Find where the given text appears and provide that cell's center as (x, y) coordinate. 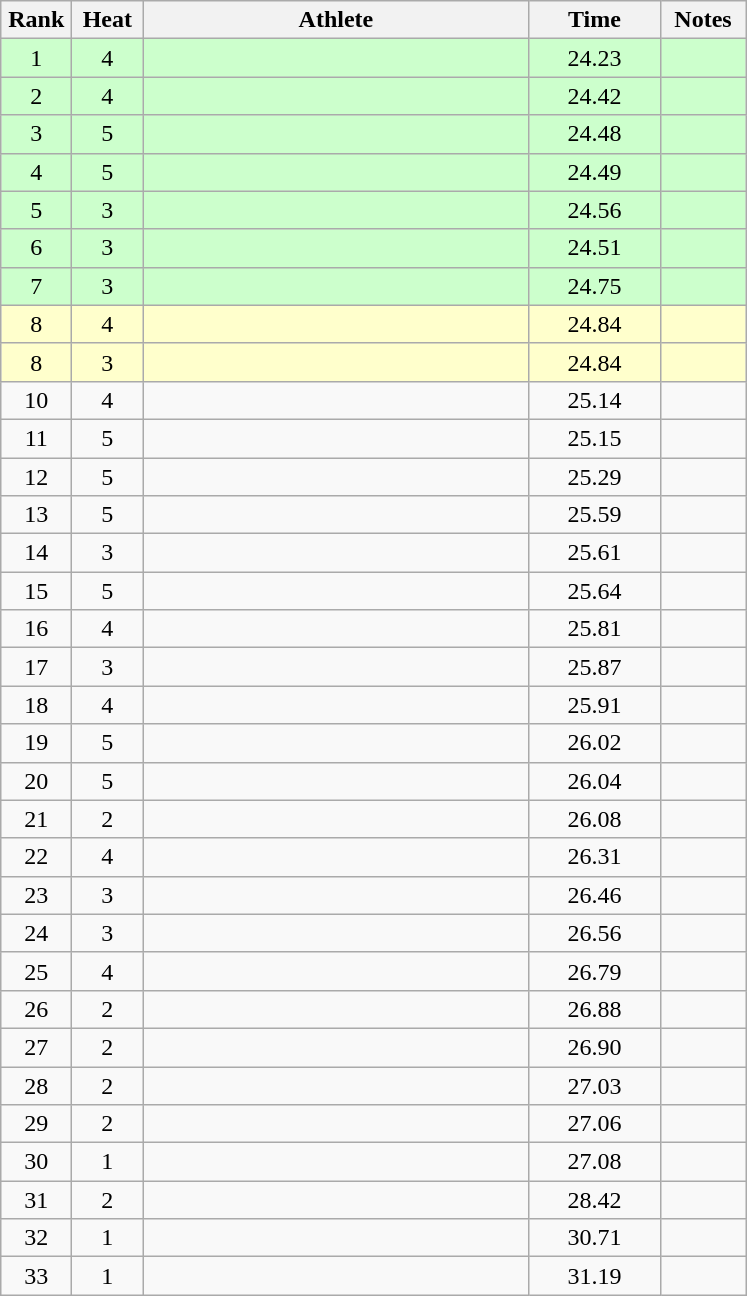
25.15 (594, 438)
15 (36, 591)
30 (36, 1162)
25.81 (594, 629)
32 (36, 1238)
10 (36, 400)
27.06 (594, 1124)
25.14 (594, 400)
28 (36, 1085)
31 (36, 1200)
Athlete (336, 20)
17 (36, 667)
24.56 (594, 210)
27 (36, 1047)
26.02 (594, 743)
Heat (108, 20)
7 (36, 286)
25 (36, 971)
26.31 (594, 857)
12 (36, 477)
21 (36, 819)
Notes (703, 20)
Time (594, 20)
25.29 (594, 477)
11 (36, 438)
27.08 (594, 1162)
25.87 (594, 667)
24.42 (594, 96)
26.88 (594, 1009)
26.56 (594, 933)
6 (36, 248)
30.71 (594, 1238)
26.90 (594, 1047)
22 (36, 857)
Rank (36, 20)
24.48 (594, 134)
24.23 (594, 58)
16 (36, 629)
25.91 (594, 705)
25.64 (594, 591)
26 (36, 1009)
27.03 (594, 1085)
19 (36, 743)
26.46 (594, 895)
24.75 (594, 286)
24.51 (594, 248)
26.04 (594, 781)
31.19 (594, 1276)
13 (36, 515)
33 (36, 1276)
23 (36, 895)
25.61 (594, 553)
20 (36, 781)
18 (36, 705)
14 (36, 553)
24.49 (594, 172)
25.59 (594, 515)
24 (36, 933)
26.08 (594, 819)
29 (36, 1124)
28.42 (594, 1200)
26.79 (594, 971)
